Output the (X, Y) coordinate of the center of the cell containing the given text.  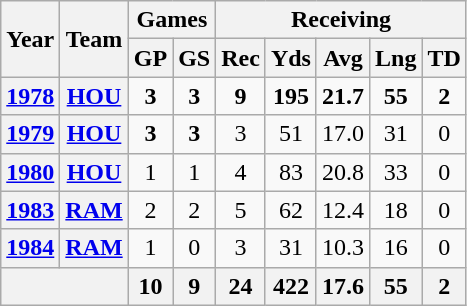
Yds (290, 58)
17.0 (342, 134)
Rec (241, 58)
1978 (30, 96)
Receiving (342, 20)
Lng (396, 58)
21.7 (342, 96)
Year (30, 39)
10.3 (342, 248)
195 (290, 96)
10 (150, 286)
1980 (30, 172)
17.6 (342, 286)
12.4 (342, 210)
5 (241, 210)
33 (396, 172)
Avg (342, 58)
GP (150, 58)
1979 (30, 134)
4 (241, 172)
422 (290, 286)
16 (396, 248)
24 (241, 286)
20.8 (342, 172)
Games (172, 20)
GS (194, 58)
TD (444, 58)
18 (396, 210)
1984 (30, 248)
83 (290, 172)
51 (290, 134)
Team (94, 39)
1983 (30, 210)
62 (290, 210)
